Capture the cell that displays the provided text and extract its (X, Y) central coordinate. 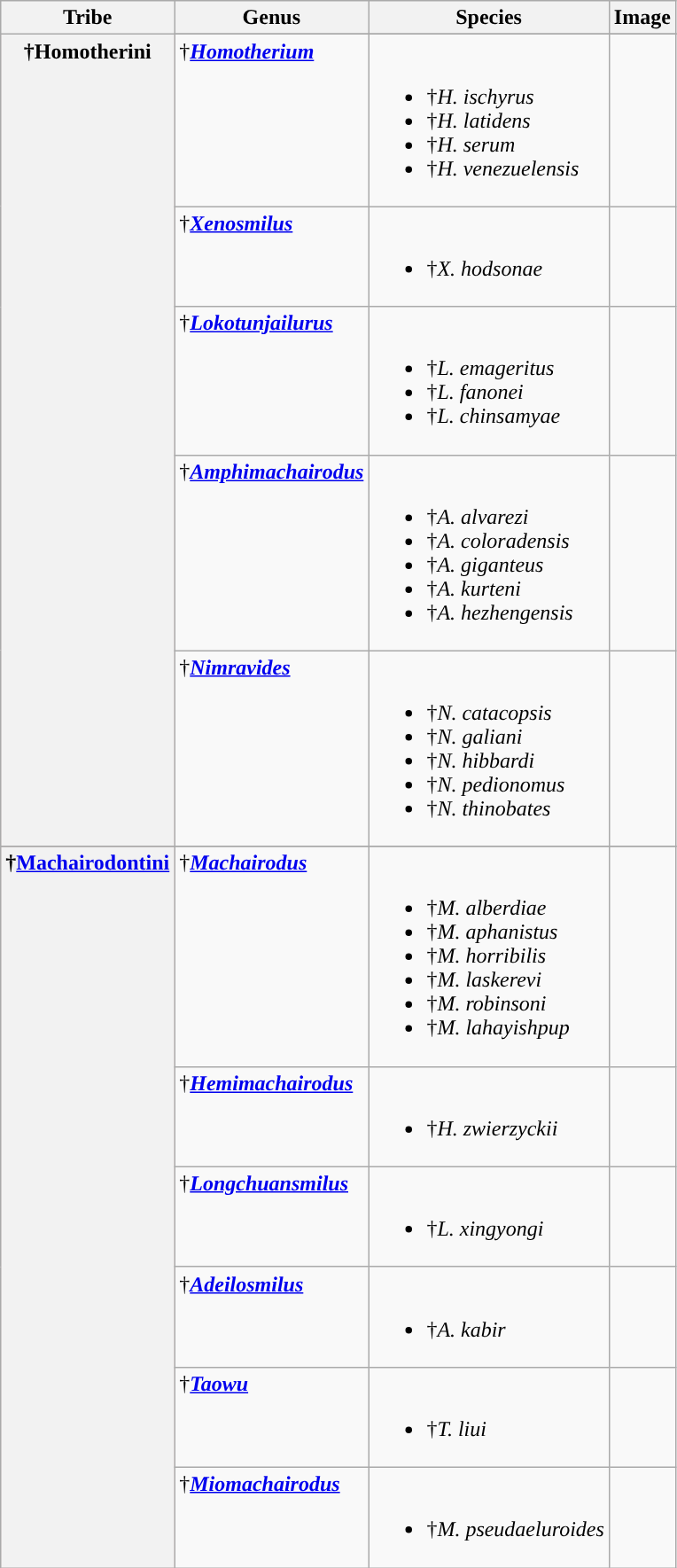
†Nimravides (271, 748)
†Adeilosmilus (271, 1317)
†Machairodus (271, 956)
†H. zwierzyckii (489, 1117)
†Homotherini (88, 441)
†A. alvarezi†A. coloradensis†A. giganteus†A. kurteni†A. hezhengensis (489, 553)
†Xenosmilus (271, 257)
†Taowu (271, 1416)
†Hemimachairodus (271, 1117)
Genus (271, 18)
†Lokotunjailurus (271, 381)
†Amphimachairodus (271, 553)
†Longchuansmilus (271, 1216)
Image (642, 18)
†N. catacopsis†N. galiani†N. hibbardi†N. pedionomus†N. thinobates (489, 748)
†Homotherium (271, 121)
†X. hodsonae (489, 257)
†L. emageritus†L. fanonei†L. chinsamyae (489, 381)
Tribe (88, 18)
†Miomachairodus (271, 1517)
†Machairodontini (88, 1207)
†H. ischyrus†H. latidens†H. serum†H. venezuelensis (489, 121)
†A. kabir (489, 1317)
†M. alberdiae†M. aphanistus†M. horribilis†M. laskerevi†M. robinsoni†M. lahayishpup (489, 956)
†M. pseudaeluroides (489, 1517)
Species (489, 18)
†L. xingyongi (489, 1216)
†T. liui (489, 1416)
